Capture the cell that displays the provided text and extract its [X, Y] central coordinate. 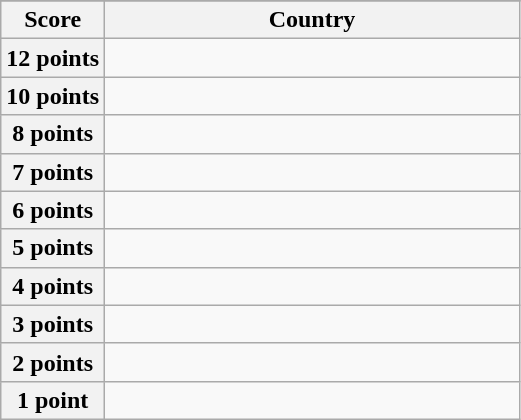
10 points [53, 96]
Score [53, 20]
3 points [53, 324]
5 points [53, 248]
4 points [53, 286]
8 points [53, 134]
2 points [53, 362]
1 point [53, 400]
12 points [53, 58]
7 points [53, 172]
Country [312, 20]
6 points [53, 210]
